Scan for the cell matching the given text and deliver its [x, y] coordinate at center. 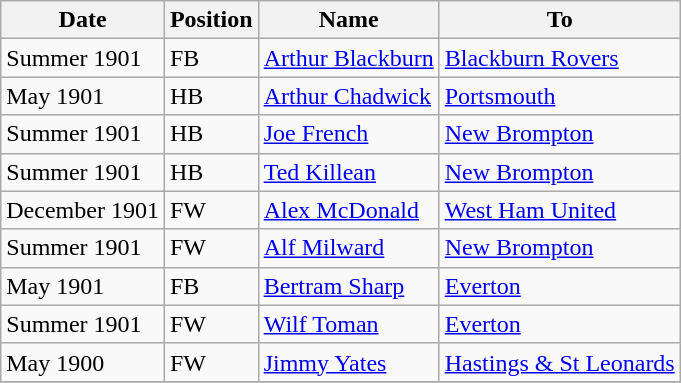
Bertram Sharp [348, 286]
Jimmy Yates [348, 362]
Name [348, 20]
Alex McDonald [348, 210]
West Ham United [560, 210]
Joe French [348, 134]
Arthur Chadwick [348, 96]
Arthur Blackburn [348, 58]
Date [83, 20]
Portsmouth [560, 96]
Hastings & St Leonards [560, 362]
To [560, 20]
Blackburn Rovers [560, 58]
Alf Milward [348, 248]
December 1901 [83, 210]
Position [211, 20]
Wilf Toman [348, 324]
Ted Killean [348, 172]
May 1900 [83, 362]
